For the text-containing cell, return its midpoint in (x, y) coordinate format. 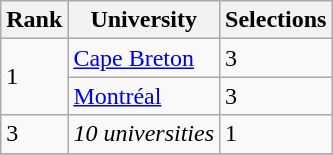
Rank (34, 20)
Cape Breton (144, 58)
Selections (276, 20)
Montréal (144, 96)
10 universities (144, 134)
University (144, 20)
